Output the (x, y) coordinate of the center of the cell containing the given text.  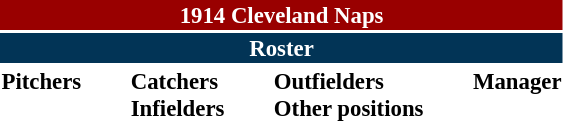
1914 Cleveland Naps (282, 15)
Roster (282, 48)
